Scan for the cell matching the given text and deliver its (x, y) coordinate at center. 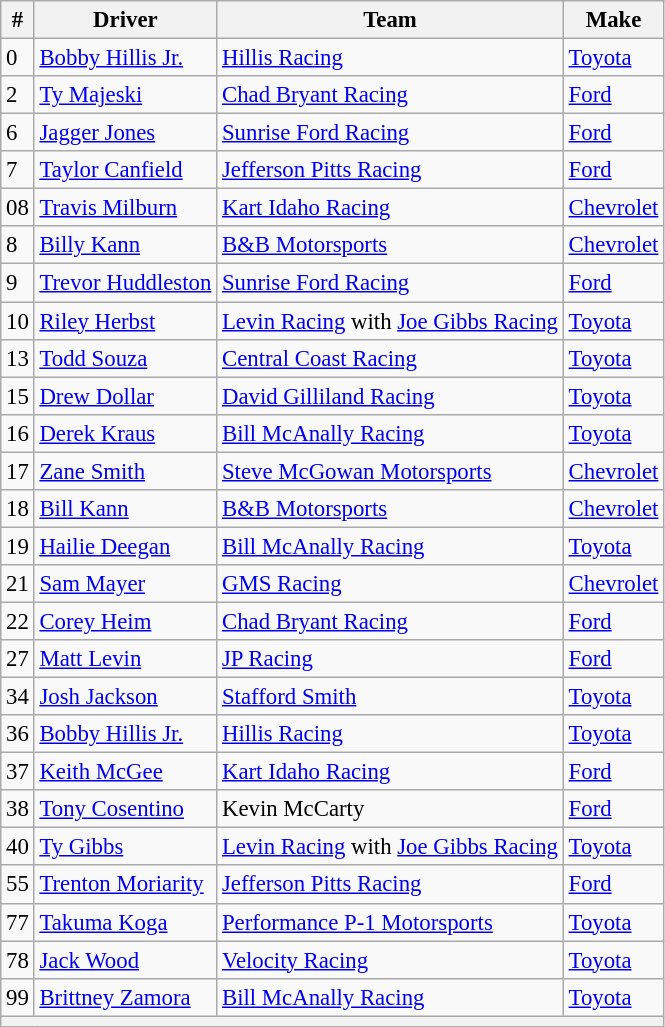
13 (18, 358)
Kevin McCarty (390, 809)
Velocity Racing (390, 960)
Stafford Smith (390, 697)
Jack Wood (126, 960)
Steve McGowan Motorsports (390, 471)
Central Coast Racing (390, 358)
Zane Smith (126, 471)
Keith McGee (126, 772)
Tony Cosentino (126, 809)
Takuma Koga (126, 922)
38 (18, 809)
Trenton Moriarity (126, 885)
0 (18, 58)
Hailie Deegan (126, 546)
18 (18, 509)
27 (18, 659)
19 (18, 546)
99 (18, 997)
Matt Levin (126, 659)
Ty Gibbs (126, 847)
Bill Kann (126, 509)
9 (18, 283)
15 (18, 396)
2 (18, 95)
Jagger Jones (126, 133)
16 (18, 433)
Billy Kann (126, 245)
Ty Majeski (126, 95)
08 (18, 208)
Derek Kraus (126, 433)
21 (18, 584)
Make (613, 20)
34 (18, 697)
# (18, 20)
David Gilliland Racing (390, 396)
36 (18, 734)
Sam Mayer (126, 584)
JP Racing (390, 659)
40 (18, 847)
77 (18, 922)
7 (18, 170)
Team (390, 20)
Travis Milburn (126, 208)
Josh Jackson (126, 697)
55 (18, 885)
GMS Racing (390, 584)
22 (18, 621)
Todd Souza (126, 358)
6 (18, 133)
Riley Herbst (126, 321)
78 (18, 960)
10 (18, 321)
Drew Dollar (126, 396)
Taylor Canfield (126, 170)
17 (18, 471)
37 (18, 772)
Corey Heim (126, 621)
Brittney Zamora (126, 997)
8 (18, 245)
Trevor Huddleston (126, 283)
Driver (126, 20)
Performance P-1 Motorsports (390, 922)
